From the cell containing the given text, extract its center point as [x, y] coordinate. 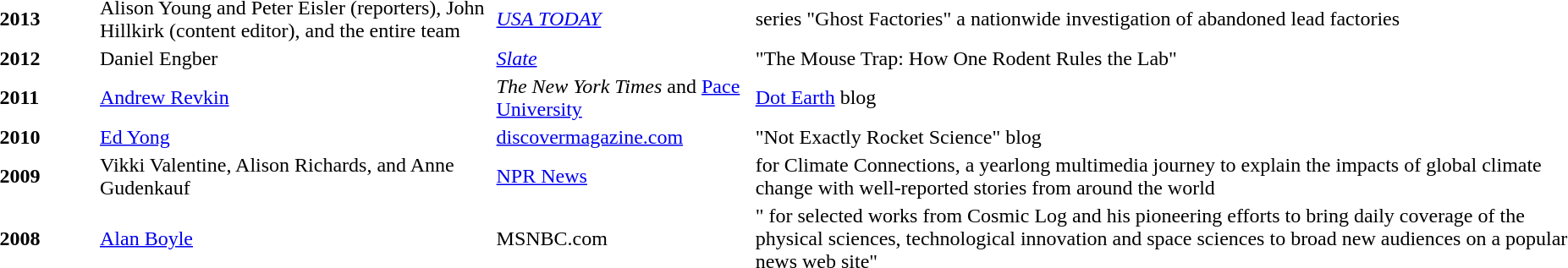
NPR News [623, 176]
Vikki Valentine, Alison Richards, and Anne Gudenkauf [295, 176]
The New York Times and Pace University [623, 98]
Ed Yong [295, 137]
Andrew Revkin [295, 98]
Daniel Engber [295, 58]
discovermagazine.com [623, 137]
Slate [623, 58]
